Return [x, y] of the center of cell containing provided text 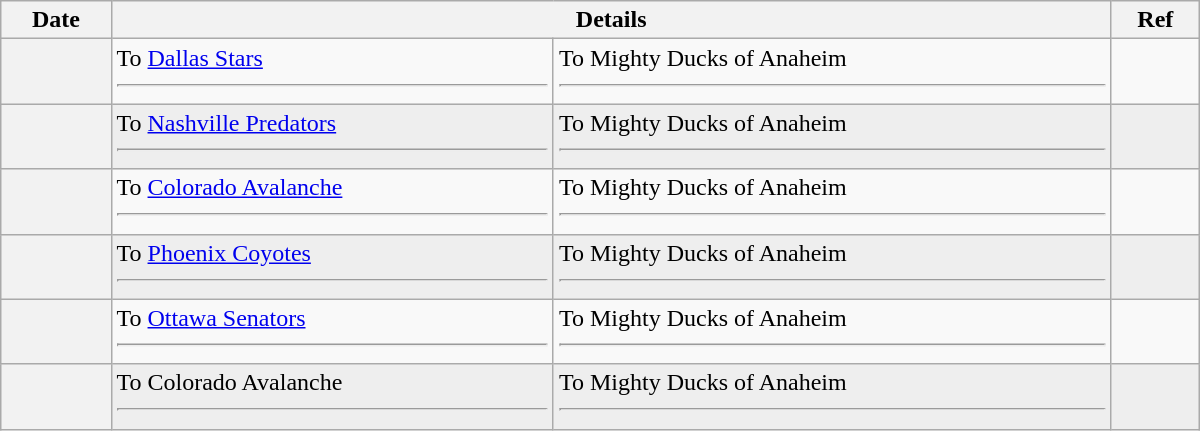
To Dallas Stars [332, 72]
Ref [1155, 20]
Date [56, 20]
To Nashville Predators [332, 136]
To Phoenix Coyotes [332, 266]
Details [611, 20]
To Ottawa Senators [332, 332]
